Capture the cell that displays the provided text and extract its [X, Y] central coordinate. 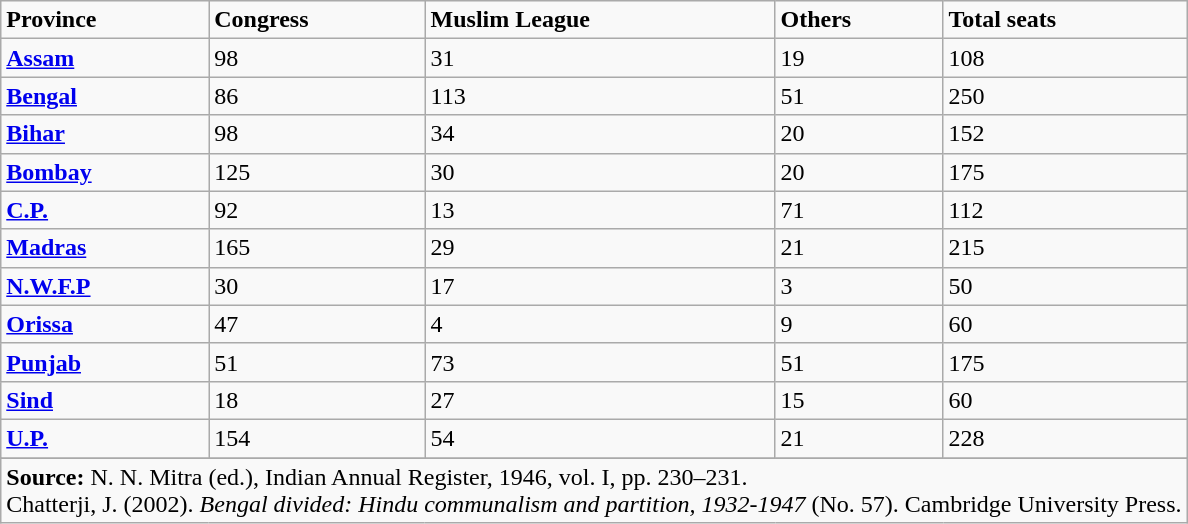
Bengal [105, 96]
Sind [105, 400]
4 [600, 324]
Punjab [105, 362]
19 [859, 58]
3 [859, 286]
47 [317, 324]
73 [600, 362]
228 [1065, 438]
15 [859, 400]
86 [317, 96]
C.P. [105, 210]
N.W.F.P [105, 286]
Bihar [105, 134]
18 [317, 400]
108 [1065, 58]
112 [1065, 210]
152 [1065, 134]
Orissa [105, 324]
165 [317, 248]
Congress [317, 20]
71 [859, 210]
U.P. [105, 438]
Assam [105, 58]
31 [600, 58]
29 [600, 248]
113 [600, 96]
13 [600, 210]
17 [600, 286]
Province [105, 20]
34 [600, 134]
Bombay [105, 172]
250 [1065, 96]
27 [600, 400]
54 [600, 438]
50 [1065, 286]
125 [317, 172]
Muslim League [600, 20]
Total seats [1065, 20]
9 [859, 324]
92 [317, 210]
215 [1065, 248]
Others [859, 20]
154 [317, 438]
Madras [105, 248]
